Find where the given text appears and provide that cell's center as [X, Y] coordinate. 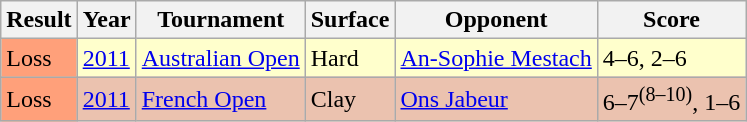
Clay [350, 100]
4–6, 2–6 [671, 58]
An-Sophie Mestach [496, 58]
Score [671, 20]
Opponent [496, 20]
Tournament [220, 20]
Australian Open [220, 58]
Hard [350, 58]
6–7(8–10), 1–6 [671, 100]
Result [39, 20]
Ons Jabeur [496, 100]
Surface [350, 20]
French Open [220, 100]
Year [106, 20]
